Extract the [X, Y] coordinate from the center of the cell holding the provided text.  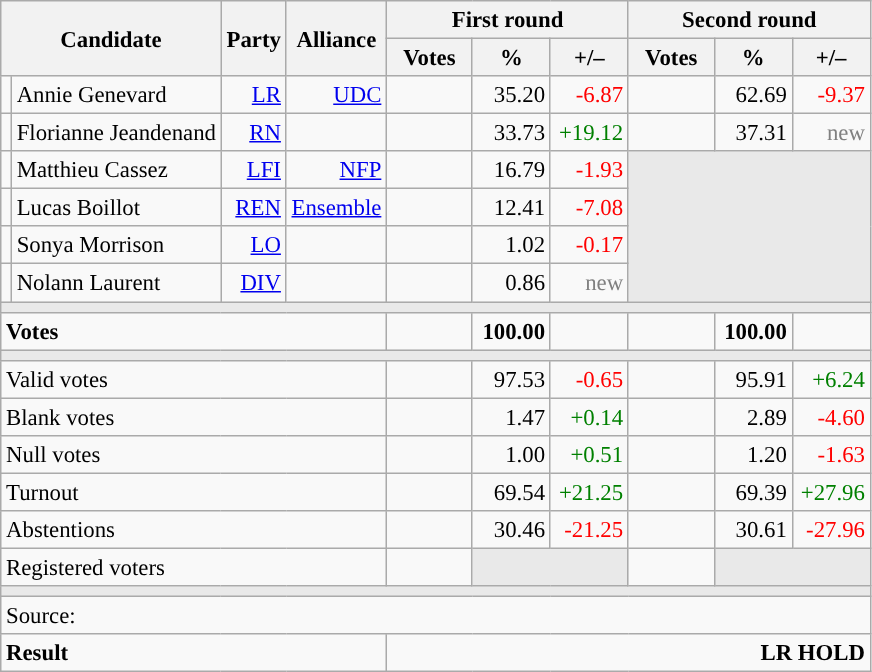
1.20 [753, 455]
RN [254, 133]
62.69 [753, 95]
-0.17 [589, 245]
0.86 [511, 283]
Valid votes [194, 379]
-4.60 [831, 417]
69.39 [753, 492]
LR [254, 95]
33.73 [511, 133]
+0.51 [589, 455]
Nolann Laurent [116, 283]
Source: [436, 616]
LR HOLD [629, 653]
+21.25 [589, 492]
Party [254, 38]
16.79 [511, 170]
37.31 [753, 133]
30.46 [511, 530]
-6.87 [589, 95]
Lucas Boillot [116, 208]
LFI [254, 170]
Registered voters [194, 567]
+0.14 [589, 417]
-7.08 [589, 208]
+27.96 [831, 492]
-27.96 [831, 530]
Blank votes [194, 417]
-21.25 [589, 530]
Second round [749, 20]
-0.65 [589, 379]
DIV [254, 283]
95.91 [753, 379]
30.61 [753, 530]
69.54 [511, 492]
NFP [336, 170]
12.41 [511, 208]
Annie Genevard [116, 95]
2.89 [753, 417]
1.00 [511, 455]
Abstentions [194, 530]
First round [508, 20]
Turnout [194, 492]
Null votes [194, 455]
+6.24 [831, 379]
REN [254, 208]
Matthieu Cassez [116, 170]
1.47 [511, 417]
1.02 [511, 245]
-1.63 [831, 455]
97.53 [511, 379]
Alliance [336, 38]
35.20 [511, 95]
Ensemble [336, 208]
Sonya Morrison [116, 245]
Candidate [111, 38]
+19.12 [589, 133]
UDC [336, 95]
-9.37 [831, 95]
Result [194, 653]
LO [254, 245]
-1.93 [589, 170]
Florianne Jeandenand [116, 133]
